Find where the given text appears and provide that cell's center as [x, y] coordinate. 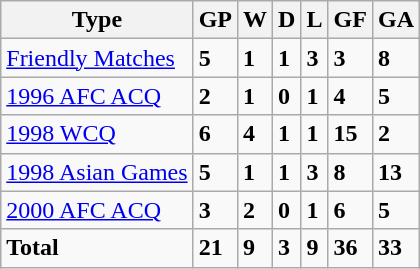
Type [97, 20]
36 [350, 248]
GA [396, 20]
15 [350, 134]
W [256, 20]
L [314, 20]
Friendly Matches [97, 58]
33 [396, 248]
13 [396, 172]
D [287, 20]
Total [97, 248]
1996 AFC ACQ [97, 96]
21 [215, 248]
1998 WCQ [97, 134]
GP [215, 20]
2000 AFC ACQ [97, 210]
1998 Asian Games [97, 172]
GF [350, 20]
